Identify which cell holds the provided text, then report its (x, y) central coordinate. 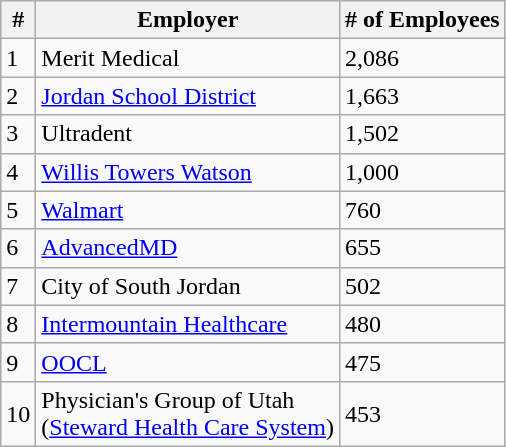
Intermountain Healthcare (188, 324)
453 (422, 414)
City of South Jordan (188, 286)
Jordan School District (188, 96)
6 (18, 248)
7 (18, 286)
2 (18, 96)
1,000 (422, 172)
502 (422, 286)
3 (18, 134)
480 (422, 324)
1,502 (422, 134)
Physician's Group of Utah(Steward Health Care System) (188, 414)
760 (422, 210)
2,086 (422, 58)
Ultradent (188, 134)
10 (18, 414)
1,663 (422, 96)
1 (18, 58)
8 (18, 324)
Employer (188, 20)
# of Employees (422, 20)
475 (422, 362)
5 (18, 210)
# (18, 20)
Merit Medical (188, 58)
655 (422, 248)
Willis Towers Watson (188, 172)
AdvancedMD (188, 248)
OOCL (188, 362)
4 (18, 172)
9 (18, 362)
Walmart (188, 210)
